Capture the cell that displays the provided text and extract its (X, Y) central coordinate. 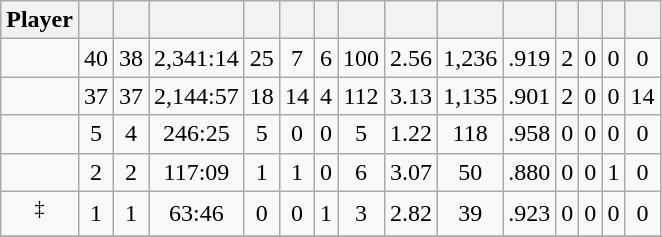
3.07 (412, 172)
246:25 (197, 134)
.958 (530, 134)
63:46 (197, 214)
117:09 (197, 172)
118 (470, 134)
25 (262, 58)
1.22 (412, 134)
Player (40, 20)
38 (132, 58)
50 (470, 172)
18 (262, 96)
2,144:57 (197, 96)
.901 (530, 96)
3 (362, 214)
1,236 (470, 58)
2.82 (412, 214)
.880 (530, 172)
‡ (40, 214)
2.56 (412, 58)
2,341:14 (197, 58)
100 (362, 58)
3.13 (412, 96)
112 (362, 96)
.923 (530, 214)
7 (296, 58)
.919 (530, 58)
40 (96, 58)
1,135 (470, 96)
39 (470, 214)
